Pinpoint the cell where the given text exists, returning its [x, y] midpoint coordinate. 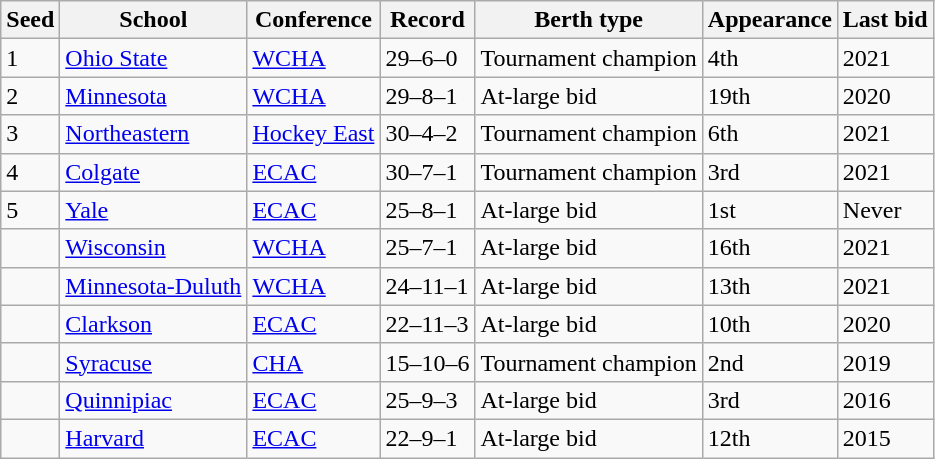
2 [30, 96]
12th [770, 438]
16th [770, 248]
Hockey East [314, 134]
2019 [885, 362]
30–4–2 [428, 134]
Never [885, 210]
Berth type [588, 20]
Colgate [154, 172]
15–10–6 [428, 362]
Ohio State [154, 58]
25–8–1 [428, 210]
Minnesota [154, 96]
1 [30, 58]
10th [770, 324]
Clarkson [154, 324]
Conference [314, 20]
Harvard [154, 438]
Wisconsin [154, 248]
25–9–3 [428, 400]
13th [770, 286]
6th [770, 134]
Last bid [885, 20]
Seed [30, 20]
4 [30, 172]
2015 [885, 438]
Record [428, 20]
29–6–0 [428, 58]
4th [770, 58]
2nd [770, 362]
24–11–1 [428, 286]
2016 [885, 400]
22–9–1 [428, 438]
1st [770, 210]
Northeastern [154, 134]
29–8–1 [428, 96]
Quinnipiac [154, 400]
19th [770, 96]
Yale [154, 210]
30–7–1 [428, 172]
School [154, 20]
3 [30, 134]
Minnesota-Duluth [154, 286]
CHA [314, 362]
5 [30, 210]
Syracuse [154, 362]
25–7–1 [428, 248]
Appearance [770, 20]
22–11–3 [428, 324]
